Search for the cell housing the specified text and yield its [x, y] center coordinate. 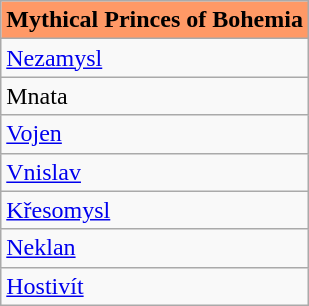
Vojen [155, 134]
Nezamysl [155, 58]
Mnata [155, 96]
Neklan [155, 248]
Křesomysl [155, 210]
Vnislav [155, 172]
Hostivít [155, 286]
Mythical Princes of Bohemia [155, 20]
